Locate the cell with the specified text and output its [X, Y] center coordinate. 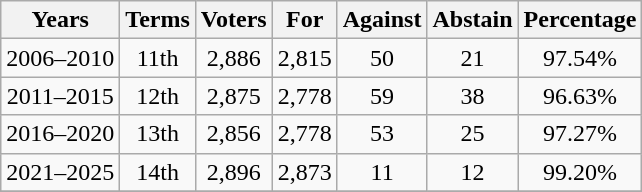
12 [472, 172]
2,896 [234, 172]
Percentage [580, 20]
13th [158, 134]
2,815 [304, 58]
Against [382, 20]
2021–2025 [60, 172]
14th [158, 172]
Years [60, 20]
53 [382, 134]
25 [472, 134]
2006–2010 [60, 58]
2,886 [234, 58]
2,856 [234, 134]
2,873 [304, 172]
96.63% [580, 96]
21 [472, 58]
2,875 [234, 96]
97.54% [580, 58]
2011–2015 [60, 96]
2016–2020 [60, 134]
11th [158, 58]
Voters [234, 20]
Abstain [472, 20]
59 [382, 96]
12th [158, 96]
38 [472, 96]
97.27% [580, 134]
99.20% [580, 172]
Terms [158, 20]
50 [382, 58]
For [304, 20]
11 [382, 172]
